Pinpoint the cell where the given text exists, returning its [X, Y] midpoint coordinate. 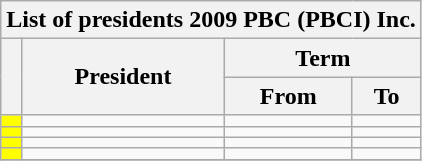
List of presidents 2009 PBC (PBCI) Inc. [212, 20]
From [288, 96]
Term [322, 58]
To [386, 96]
President [124, 77]
